For the text-containing cell, return its midpoint in [X, Y] coordinate format. 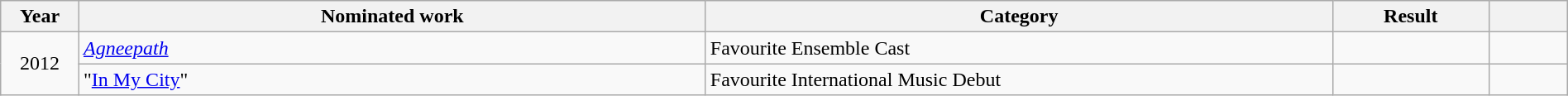
Nominated work [392, 17]
"In My City" [392, 79]
Favourite Ensemble Cast [1019, 48]
Result [1411, 17]
Favourite International Music Debut [1019, 79]
2012 [40, 64]
Agneepath [392, 48]
Year [40, 17]
Category [1019, 17]
